Determine the (X, Y) coordinate at the center of the cell enclosing the given text.  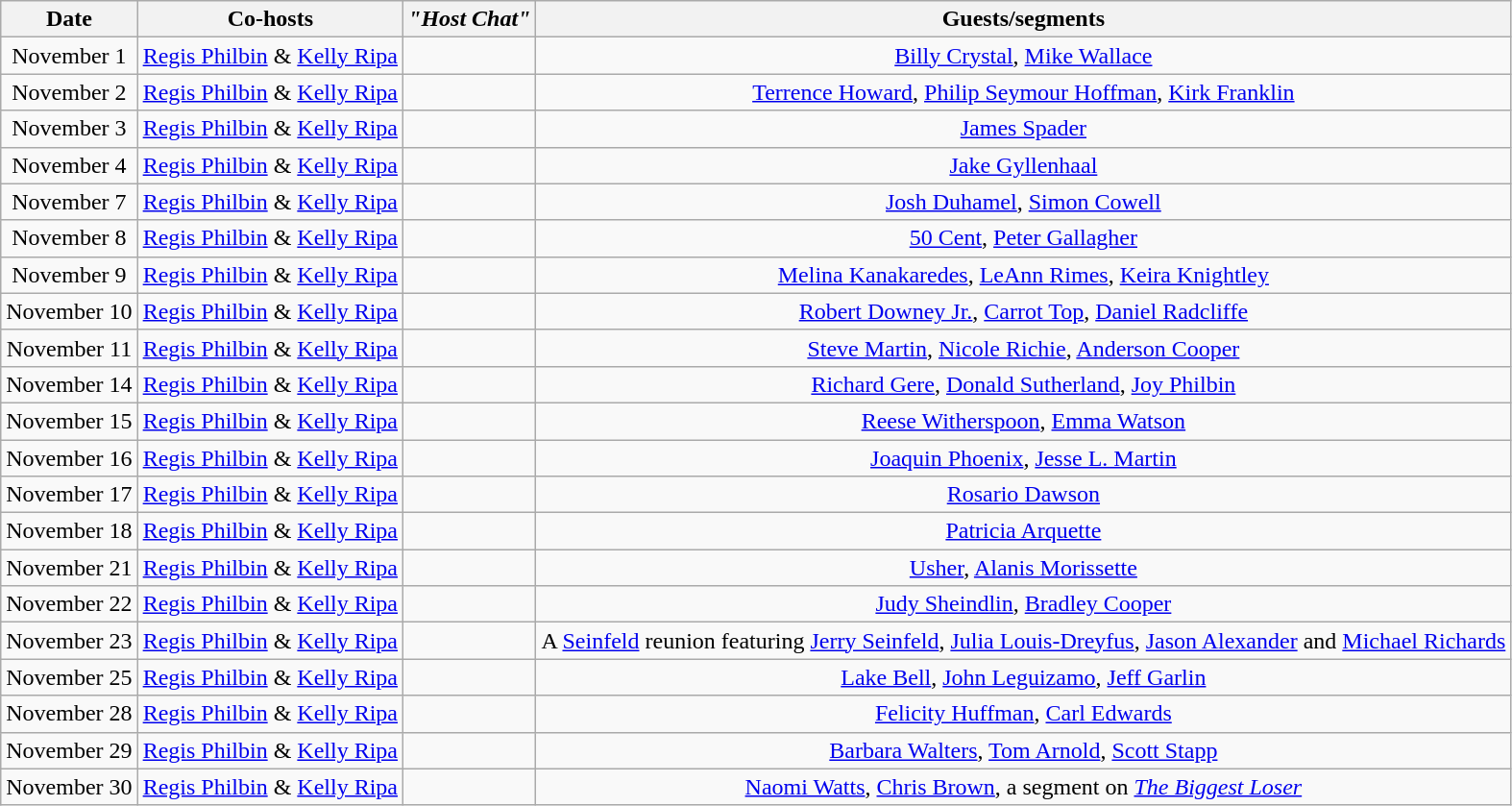
November 9 (69, 275)
Robert Downey Jr., Carrot Top, Daniel Radcliffe (1024, 311)
November 3 (69, 129)
A Seinfeld reunion featuring Jerry Seinfeld, Julia Louis-Dreyfus, Jason Alexander and Michael Richards (1024, 641)
Richard Gere, Donald Sutherland, Joy Philbin (1024, 384)
Judy Sheindlin, Bradley Cooper (1024, 604)
November 29 (69, 750)
Steve Martin, Nicole Richie, Anderson Cooper (1024, 348)
Josh Duhamel, Simon Cowell (1024, 202)
November 2 (69, 92)
Usher, Alanis Morissette (1024, 568)
Guests/segments (1024, 19)
Reese Witherspoon, Emma Watson (1024, 421)
Jake Gyllenhaal (1024, 165)
November 11 (69, 348)
November 30 (69, 787)
November 8 (69, 238)
November 16 (69, 458)
November 25 (69, 677)
November 4 (69, 165)
Melina Kanakaredes, LeAnn Rimes, Keira Knightley (1024, 275)
50 Cent, Peter Gallagher (1024, 238)
November 22 (69, 604)
Patricia Arquette (1024, 531)
November 28 (69, 714)
November 7 (69, 202)
Rosario Dawson (1024, 495)
November 15 (69, 421)
Co-hosts (270, 19)
November 10 (69, 311)
James Spader (1024, 129)
"Host Chat" (470, 19)
Naomi Watts, Chris Brown, a segment on The Biggest Loser (1024, 787)
Terrence Howard, Philip Seymour Hoffman, Kirk Franklin (1024, 92)
November 21 (69, 568)
November 14 (69, 384)
November 23 (69, 641)
Billy Crystal, Mike Wallace (1024, 56)
Felicity Huffman, Carl Edwards (1024, 714)
Date (69, 19)
Joaquin Phoenix, Jesse L. Martin (1024, 458)
Barbara Walters, Tom Arnold, Scott Stapp (1024, 750)
November 1 (69, 56)
November 18 (69, 531)
November 17 (69, 495)
Lake Bell, John Leguizamo, Jeff Garlin (1024, 677)
